Determine the [x, y] coordinate at the center of the cell enclosing the given text.  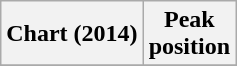
Chart (2014) [72, 34]
Peakposition [189, 34]
